From the cell containing the given text, extract its center point as (X, Y) coordinate. 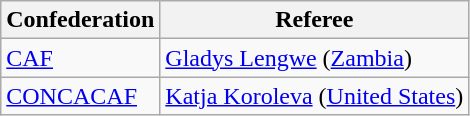
CONCACAF (80, 96)
Referee (314, 20)
Confederation (80, 20)
Gladys Lengwe (Zambia) (314, 58)
Katja Koroleva (United States) (314, 96)
CAF (80, 58)
